Search for the cell housing the specified text and yield its [X, Y] center coordinate. 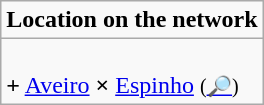
+ Aveiro × Espinho (🔎) [132, 72]
Location on the network [132, 20]
